Detect which cell encompasses the target text, then output its (x, y) center coordinate. 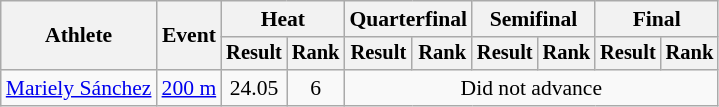
Athlete (79, 36)
200 m (190, 88)
24.05 (254, 88)
Did not advance (531, 88)
6 (316, 88)
Final (656, 19)
Semifinal (534, 19)
Mariely Sánchez (79, 88)
Quarterfinal (408, 19)
Heat (282, 19)
Event (190, 36)
